Capture the cell that displays the provided text and extract its (x, y) central coordinate. 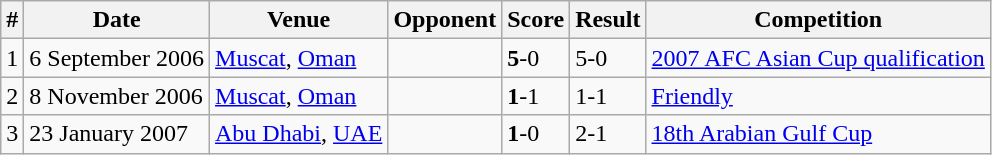
Score (536, 20)
2-1 (608, 134)
2007 AFC Asian Cup qualification (818, 58)
Abu Dhabi, UAE (299, 134)
Competition (818, 20)
8 November 2006 (117, 96)
1-0 (536, 134)
23 January 2007 (117, 134)
6 September 2006 (117, 58)
2 (12, 96)
# (12, 20)
Opponent (445, 20)
Friendly (818, 96)
Result (608, 20)
18th Arabian Gulf Cup (818, 134)
3 (12, 134)
1 (12, 58)
Date (117, 20)
Venue (299, 20)
